Provide the (X, Y) coordinate of the cell's center where the given text is located.  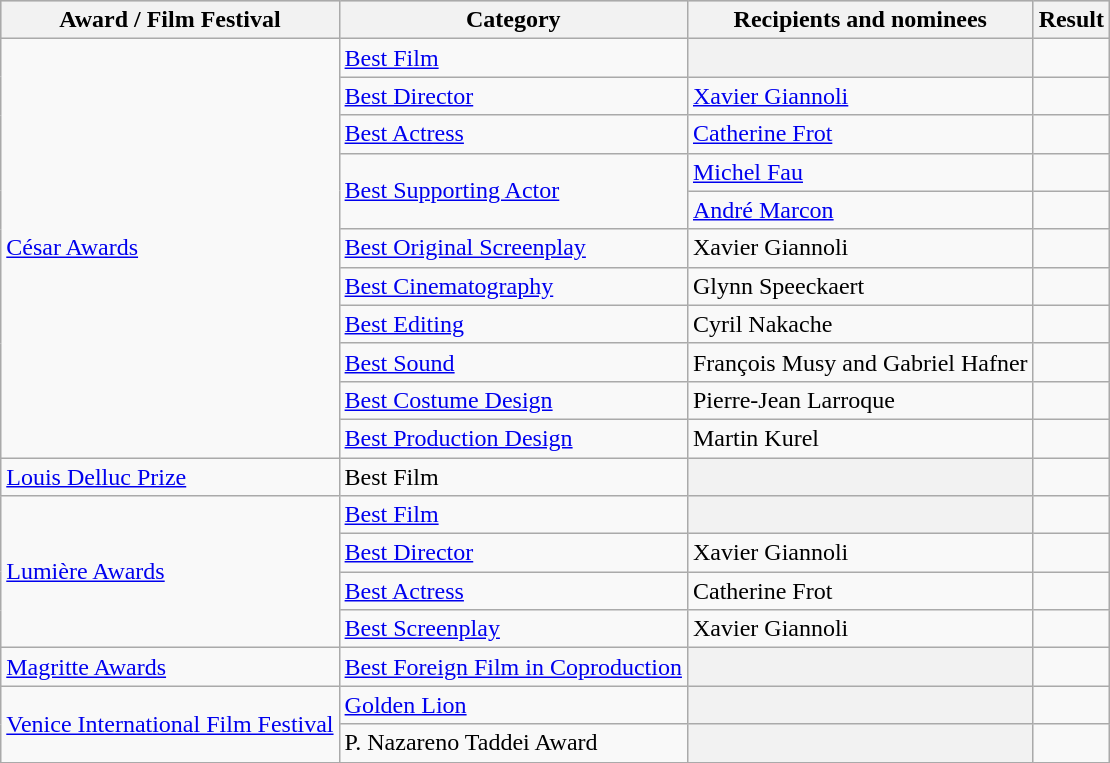
Pierre-Jean Larroque (860, 400)
Best Screenplay (513, 629)
César Awards (170, 248)
Best Editing (513, 324)
Glynn Speeckaert (860, 286)
Category (513, 20)
Result (1071, 20)
Best Supporting Actor (513, 191)
Award / Film Festival (170, 20)
Golden Lion (513, 705)
François Musy and Gabriel Hafner (860, 362)
Magritte Awards (170, 667)
Martin Kurel (860, 438)
P. Nazareno Taddei Award (513, 743)
André Marcon (860, 210)
Best Sound (513, 362)
Venice International Film Festival (170, 724)
Recipients and nominees (860, 20)
Best Cinematography (513, 286)
Best Original Screenplay (513, 248)
Lumière Awards (170, 572)
Michel Fau (860, 172)
Best Production Design (513, 438)
Louis Delluc Prize (170, 477)
Cyril Nakache (860, 324)
Best Foreign Film in Coproduction (513, 667)
Best Costume Design (513, 400)
